For the text-containing cell, return its midpoint in [x, y] coordinate format. 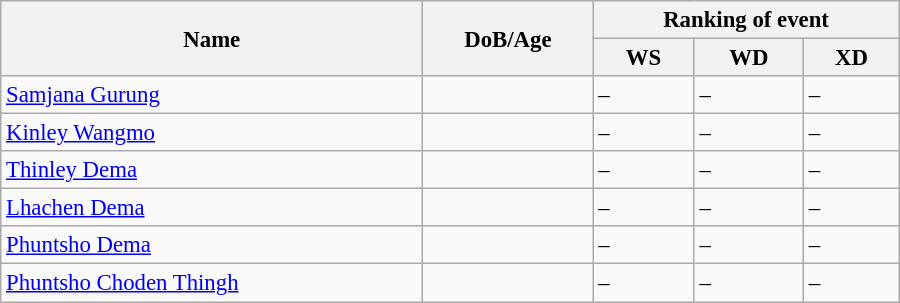
WD [748, 58]
Lhachen Dema [212, 208]
Ranking of event [746, 20]
Phuntsho Choden Thingh [212, 283]
Kinley Wangmo [212, 133]
Samjana Gurung [212, 95]
Name [212, 38]
DoB/Age [508, 38]
WS [644, 58]
Thinley Dema [212, 170]
XD [852, 58]
Phuntsho Dema [212, 245]
